From the cell containing the given text, extract its center point as [X, Y] coordinate. 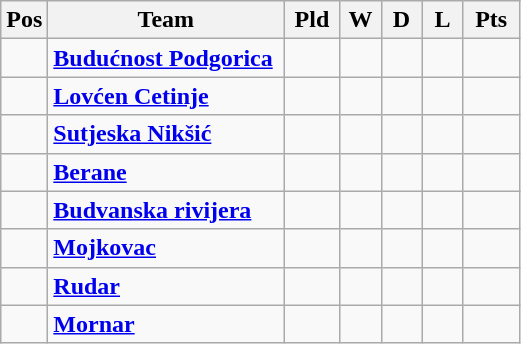
Budvanska rivijera [166, 210]
Mojkovac [166, 248]
Rudar [166, 286]
Sutjeska Nikšić [166, 134]
Pld [312, 20]
Lovćen Cetinje [166, 96]
Mornar [166, 324]
Pos [24, 20]
Pts [491, 20]
W [360, 20]
Budućnost Podgorica [166, 58]
Berane [166, 172]
D [402, 20]
L [442, 20]
Team [166, 20]
